From the cell containing the given text, extract its center point as (x, y) coordinate. 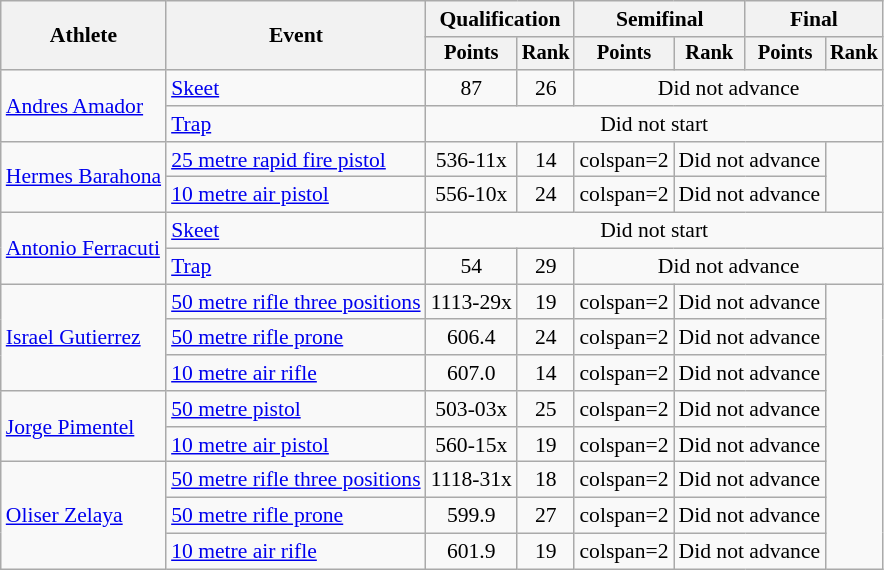
560-15x (472, 445)
18 (546, 480)
Jorge Pimentel (84, 426)
607.0 (472, 373)
Antonio Ferracuti (84, 248)
1113-29x (472, 302)
50 metre pistol (296, 409)
Hermes Barahona (84, 178)
Semifinal (660, 19)
Israel Gutierrez (84, 338)
599.9 (472, 516)
25 (546, 409)
Oliser Zelaya (84, 516)
Final (814, 19)
Athlete (84, 36)
54 (472, 267)
503-03x (472, 409)
556-10x (472, 195)
29 (546, 267)
Qualification (500, 19)
87 (472, 88)
606.4 (472, 338)
601.9 (472, 552)
25 metre rapid fire pistol (296, 160)
536-11x (472, 160)
27 (546, 516)
Event (296, 36)
Andres Amador (84, 106)
1118-31x (472, 480)
26 (546, 88)
